Output the (X, Y) coordinate of the center of the cell containing the given text.  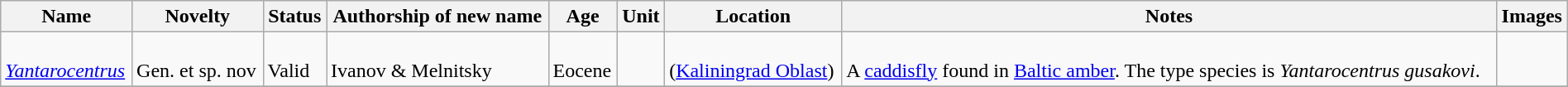
Authorship of new name (437, 17)
Age (582, 17)
(Kaliningrad Oblast) (753, 60)
Yantarocentrus (66, 60)
Unit (640, 17)
Eocene (582, 60)
Images (1532, 17)
A caddisfly found in Baltic amber. The type species is Yantarocentrus gusakovi. (1169, 60)
Status (294, 17)
Location (753, 17)
Gen. et sp. nov (198, 60)
Notes (1169, 17)
Name (66, 17)
Valid (294, 60)
Novelty (198, 17)
Ivanov & Melnitsky (437, 60)
